Return [X, Y] of the center of cell containing provided text 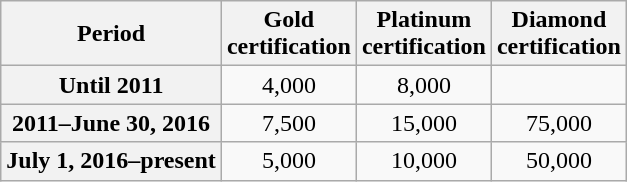
Platinumcertification [424, 34]
Until 2011 [112, 85]
July 1, 2016–present [112, 161]
7,500 [288, 123]
Period [112, 34]
50,000 [558, 161]
Diamondcertification [558, 34]
2011–June 30, 2016 [112, 123]
75,000 [558, 123]
Goldcertification [288, 34]
4,000 [288, 85]
8,000 [424, 85]
5,000 [288, 161]
10,000 [424, 161]
15,000 [424, 123]
